Detect which cell encompasses the target text, then output its (x, y) center coordinate. 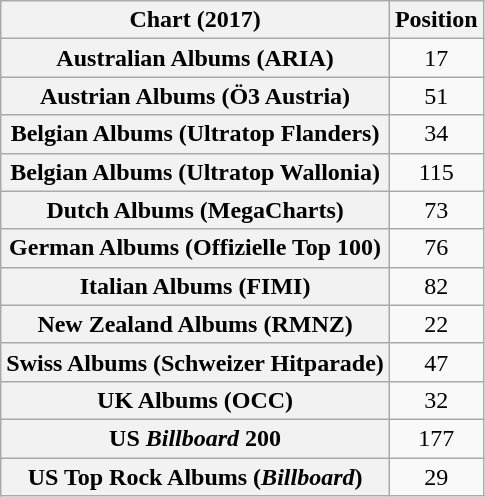
Australian Albums (ARIA) (196, 58)
German Albums (Offizielle Top 100) (196, 248)
Austrian Albums (Ö3 Austria) (196, 96)
82 (436, 286)
177 (436, 438)
Swiss Albums (Schweizer Hitparade) (196, 362)
Belgian Albums (Ultratop Wallonia) (196, 172)
76 (436, 248)
29 (436, 477)
US Top Rock Albums (Billboard) (196, 477)
US Billboard 200 (196, 438)
Dutch Albums (MegaCharts) (196, 210)
Chart (2017) (196, 20)
32 (436, 400)
115 (436, 172)
New Zealand Albums (RMNZ) (196, 324)
47 (436, 362)
UK Albums (OCC) (196, 400)
22 (436, 324)
Position (436, 20)
17 (436, 58)
34 (436, 134)
73 (436, 210)
Belgian Albums (Ultratop Flanders) (196, 134)
51 (436, 96)
Italian Albums (FIMI) (196, 286)
